Identify which cell holds the provided text, then report its (x, y) central coordinate. 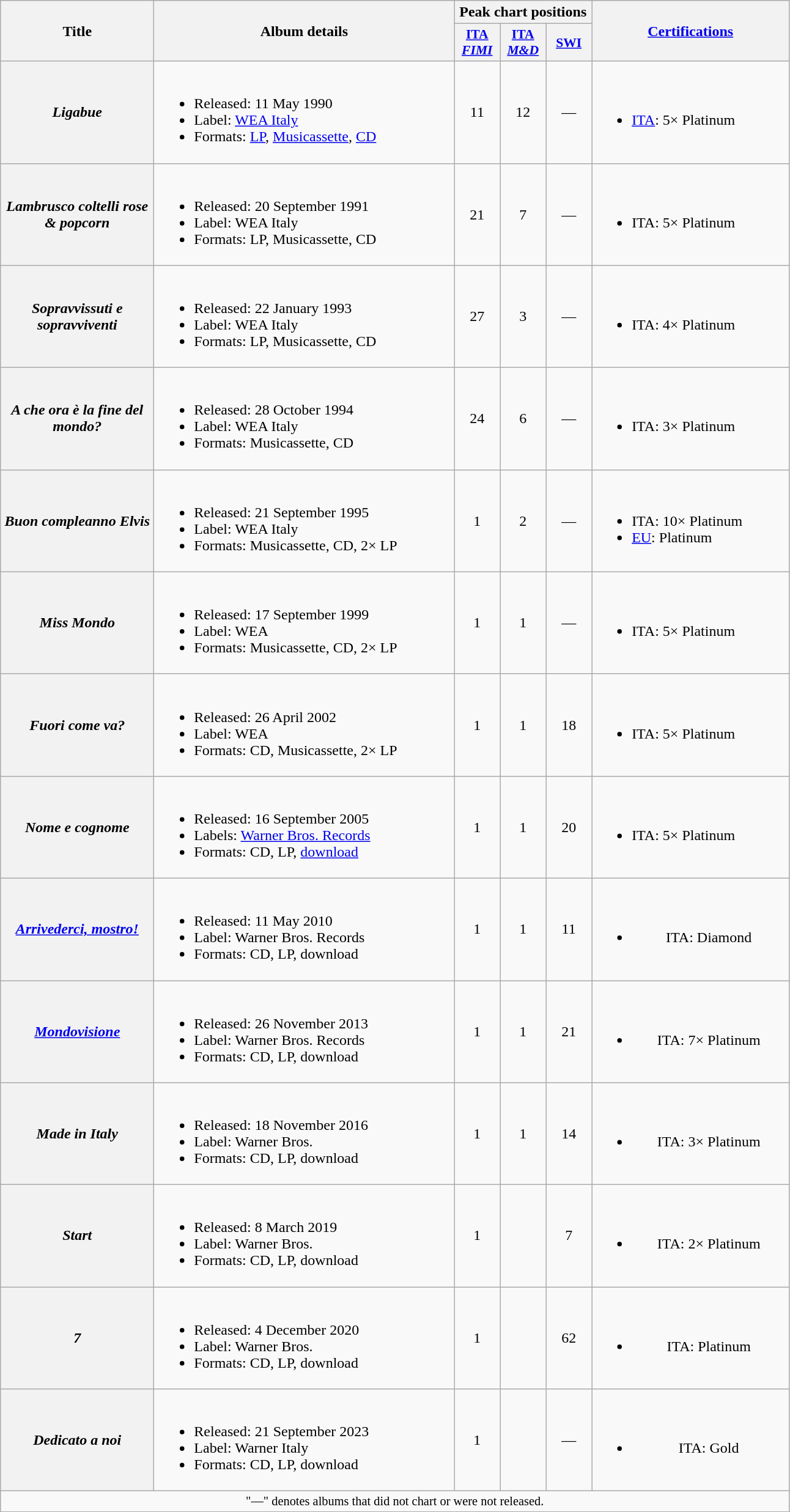
ITAFIMI (477, 43)
ITA: 2× Platinum (691, 1236)
Released: 22 January 1993Label: WEA ItalyFormats: LP, Musicassette, CD (305, 317)
SWI (569, 43)
Released: 26 November 2013Label: Warner Bros. RecordsFormats: CD, LP, download (305, 1032)
ITA: 7× Platinum (691, 1032)
Released: 11 May 2010Label: Warner Bros. RecordsFormats: CD, LP, download (305, 929)
Released: 16 September 2005Labels: Warner Bros. RecordsFormats: CD, LP, download (305, 827)
12 (523, 112)
24 (477, 418)
ITA: Diamond (691, 929)
ITA: 4× Platinum (691, 317)
Ligabue (77, 112)
Lambrusco coltelli rose & popcorn (77, 214)
Nome e cognome (77, 827)
Released: 8 March 2019Label: Warner Bros.Formats: CD, LP, download (305, 1236)
Peak chart positions (523, 12)
6 (523, 418)
ITAM&D (523, 43)
Miss Mondo (77, 622)
A che ora è la fine del mondo? (77, 418)
Released: 28 October 1994Label: WEA ItalyFormats: Musicassette, CD (305, 418)
Sopravvissuti e sopravviventi (77, 317)
ITA: Platinum (691, 1338)
ITA: Gold (691, 1440)
Released: 21 September 1995Label: WEA ItalyFormats: Musicassette, CD, 2× LP (305, 521)
Certifications (691, 31)
Released: 4 December 2020Label: Warner Bros.Formats: CD, LP, download (305, 1338)
Dedicato a noi (77, 1440)
Released: 26 April 2002Label: WEAFormats: CD, Musicassette, 2× LP (305, 725)
Arrivederci, mostro! (77, 929)
Released: 21 September 2023Label: Warner ItalyFormats: CD, LP, download (305, 1440)
2 (523, 521)
3 (523, 317)
Released: 20 September 1991Label: WEA ItalyFormats: LP, Musicassette, CD (305, 214)
Released: 18 November 2016Label: Warner Bros.Formats: CD, LP, download (305, 1134)
Title (77, 31)
Album details (305, 31)
Released: 17 September 1999Label: WEAFormats: Musicassette, CD, 2× LP (305, 622)
62 (569, 1338)
Mondovisione (77, 1032)
20 (569, 827)
Buon compleanno Elvis (77, 521)
14 (569, 1134)
Fuori come va? (77, 725)
27 (477, 317)
18 (569, 725)
Released: 11 May 1990Label: WEA ItalyFormats: LP, Musicassette, CD (305, 112)
ITA: 10× PlatinumEU: Platinum (691, 521)
"—" denotes albums that did not chart or were not released. (395, 1502)
Made in Italy (77, 1134)
Start (77, 1236)
